Determine the (X, Y) coordinate at the center of the cell enclosing the given text.  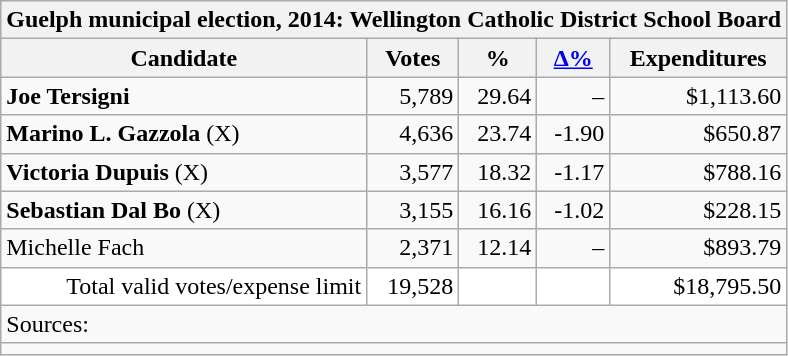
Marino L. Gazzola (X) (184, 134)
12.14 (498, 248)
19,528 (413, 286)
% (498, 58)
16.16 (498, 210)
29.64 (498, 96)
$650.87 (698, 134)
Joe Tersigni (184, 96)
-1.17 (574, 172)
Δ% (574, 58)
Candidate (184, 58)
4,636 (413, 134)
2,371 (413, 248)
Victoria Dupuis (X) (184, 172)
$893.79 (698, 248)
3,155 (413, 210)
Sources: (394, 324)
18.32 (498, 172)
Expenditures (698, 58)
$18,795.50 (698, 286)
Votes (413, 58)
$788.16 (698, 172)
-1.90 (574, 134)
5,789 (413, 96)
-1.02 (574, 210)
23.74 (498, 134)
Guelph municipal election, 2014: Wellington Catholic District School Board (394, 20)
3,577 (413, 172)
Michelle Fach (184, 248)
Total valid votes/expense limit (184, 286)
$228.15 (698, 210)
Sebastian Dal Bo (X) (184, 210)
$1,113.60 (698, 96)
